Identify which cell holds the provided text, then report its (X, Y) central coordinate. 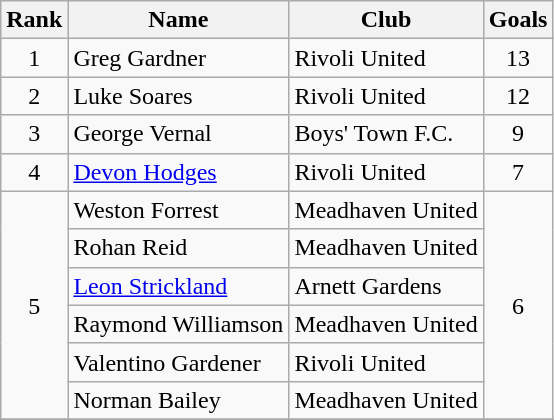
2 (34, 96)
Name (178, 20)
Luke Soares (178, 96)
13 (518, 58)
5 (34, 305)
Greg Gardner (178, 58)
4 (34, 172)
Rohan Reid (178, 248)
9 (518, 134)
Leon Strickland (178, 286)
Raymond Williamson (178, 324)
Devon Hodges (178, 172)
12 (518, 96)
Arnett Gardens (386, 286)
Goals (518, 20)
3 (34, 134)
Boys' Town F.C. (386, 134)
Club (386, 20)
Norman Bailey (178, 400)
Rank (34, 20)
6 (518, 305)
1 (34, 58)
7 (518, 172)
Valentino Gardener (178, 362)
Weston Forrest (178, 210)
George Vernal (178, 134)
